Capture the cell that displays the provided text and extract its (x, y) central coordinate. 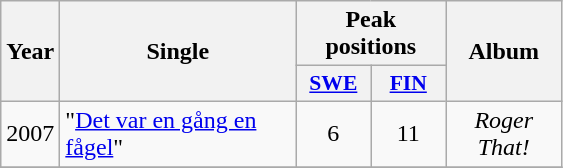
"Det var en gång en fågel" (178, 134)
11 (408, 134)
Single (178, 52)
Roger That! (504, 134)
SWE (334, 84)
FIN (408, 84)
2007 (30, 134)
Album (504, 52)
6 (334, 134)
Year (30, 52)
Peak positions (371, 34)
